Return [x, y] of the center of cell containing provided text 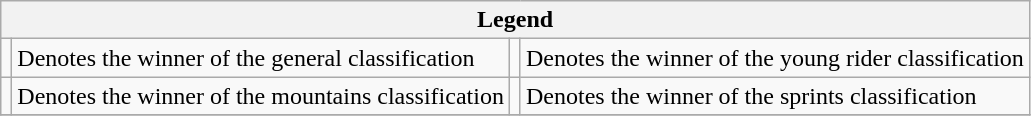
Legend [516, 20]
Denotes the winner of the sprints classification [774, 96]
Denotes the winner of the mountains classification [261, 96]
Denotes the winner of the general classification [261, 58]
Denotes the winner of the young rider classification [774, 58]
